Provide the [x, y] coordinate of the cell's center where the given text is located.  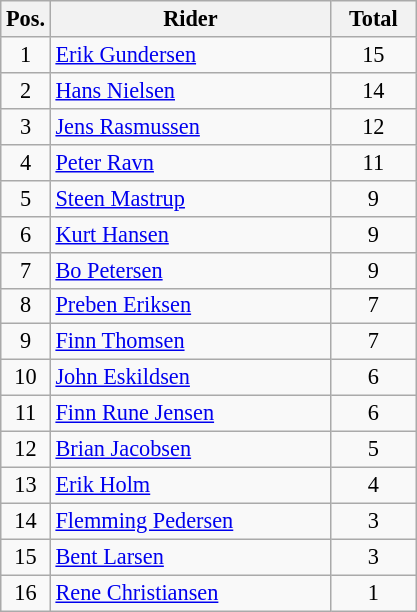
8 [26, 306]
Total [374, 19]
Flemming Pedersen [190, 521]
Kurt Hansen [190, 234]
Preben Eriksen [190, 306]
Erik Gundersen [190, 55]
Erik Holm [190, 485]
Peter Ravn [190, 162]
Steen Mastrup [190, 198]
Finn Thomsen [190, 342]
Bent Larsen [190, 557]
Brian Jacobsen [190, 450]
16 [26, 593]
Hans Nielsen [190, 90]
Finn Rune Jensen [190, 414]
John Eskildsen [190, 378]
10 [26, 378]
Rider [190, 19]
13 [26, 485]
Jens Rasmussen [190, 126]
Bo Petersen [190, 270]
2 [26, 90]
Pos. [26, 19]
Rene Christiansen [190, 593]
